Locate the cell with the specified text and output its [X, Y] center coordinate. 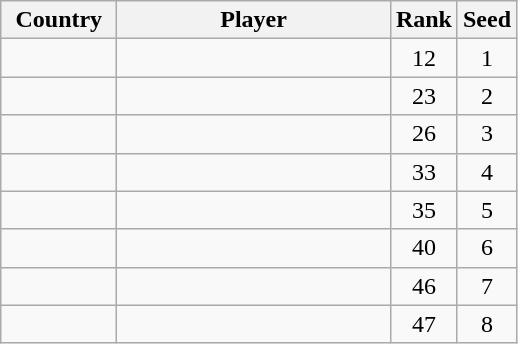
47 [424, 324]
46 [424, 286]
4 [486, 172]
1 [486, 58]
8 [486, 324]
23 [424, 96]
5 [486, 210]
35 [424, 210]
6 [486, 248]
26 [424, 134]
3 [486, 134]
Player [254, 20]
7 [486, 286]
12 [424, 58]
40 [424, 248]
Country [59, 20]
Rank [424, 20]
Seed [486, 20]
2 [486, 96]
33 [424, 172]
